Provide the (X, Y) coordinate of the cell's center where the given text is located.  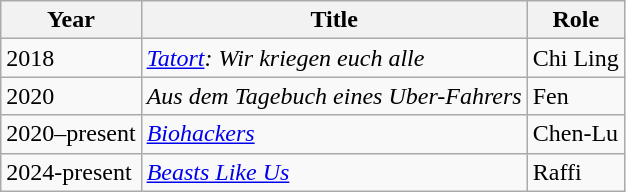
Raffi (576, 172)
Year (71, 20)
Aus dem Tagebuch eines Uber-Fahrers (334, 96)
Biohackers (334, 134)
Fen (576, 96)
2020 (71, 96)
Beasts Like Us (334, 172)
Role (576, 20)
2018 (71, 58)
2024-present (71, 172)
Chen-Lu (576, 134)
2020–present (71, 134)
Title (334, 20)
Chi Ling (576, 58)
Tatort: Wir kriegen euch alle (334, 58)
